Extract the (X, Y) coordinate from the center of the cell holding the provided text.  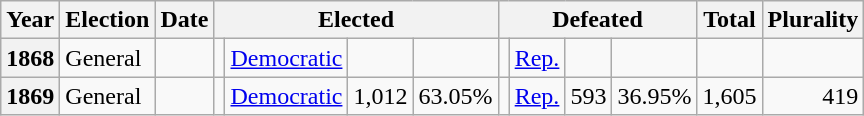
1868 (30, 58)
Date (184, 20)
419 (813, 96)
Defeated (598, 20)
63.05% (456, 96)
1,605 (730, 96)
593 (588, 96)
Year (30, 20)
Election (108, 20)
36.95% (654, 96)
Elected (356, 20)
1869 (30, 96)
Plurality (813, 20)
Total (730, 20)
1,012 (380, 96)
